Locate the cell with the specified text and output its [x, y] center coordinate. 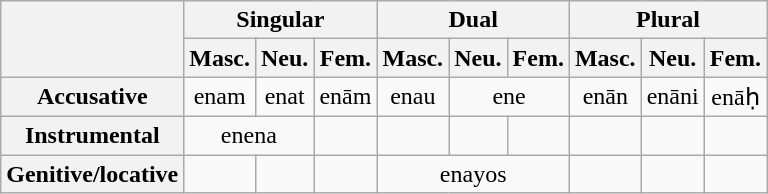
enāḥ [735, 97]
enam [220, 97]
Singular [280, 20]
Plural [668, 20]
enān [605, 97]
Instrumental [92, 135]
enau [413, 97]
Accusative [92, 97]
Genitive/locative [92, 173]
enayos [473, 173]
Dual [473, 20]
enena [249, 135]
enām [346, 97]
enāni [672, 97]
enat [284, 97]
ene [510, 97]
